Extract the [X, Y] coordinate from the center of the cell holding the provided text.  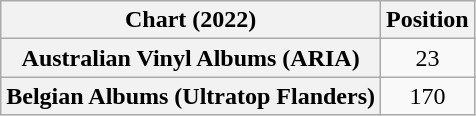
23 [428, 58]
Australian Vinyl Albums (ARIA) [191, 58]
Belgian Albums (Ultratop Flanders) [191, 96]
Position [428, 20]
170 [428, 96]
Chart (2022) [191, 20]
